Pinpoint the cell where the given text exists, returning its (X, Y) midpoint coordinate. 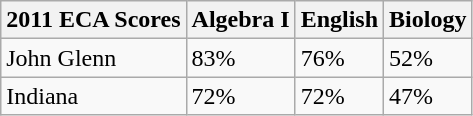
John Glenn (94, 58)
English (339, 20)
76% (339, 58)
2011 ECA Scores (94, 20)
Algebra I (240, 20)
Indiana (94, 96)
47% (428, 96)
83% (240, 58)
52% (428, 58)
Biology (428, 20)
